Return the [X, Y] coordinate for the center point of the cell that contains the specified text.  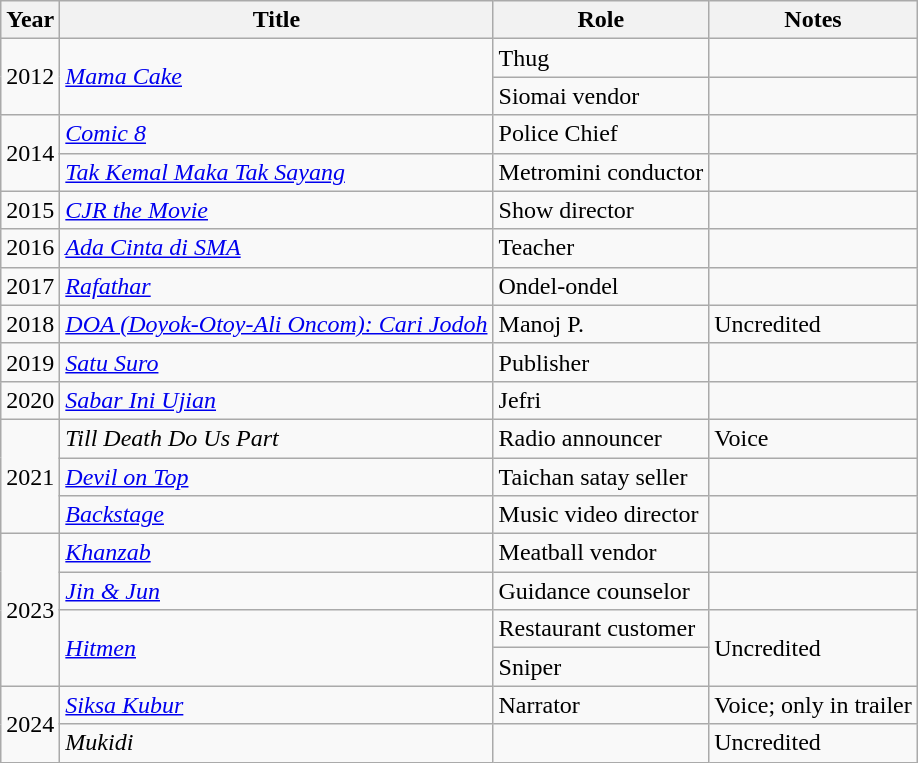
Sniper [601, 667]
Comic 8 [276, 134]
Jin & Jun [276, 591]
2018 [30, 324]
Khanzab [276, 553]
Siomai vendor [601, 96]
Ada Cinta di SMA [276, 248]
Police Chief [601, 134]
Publisher [601, 362]
Meatball vendor [601, 553]
Mama Cake [276, 77]
DOA (Doyok-Otoy-Ali Oncom): Cari Jodoh [276, 324]
Backstage [276, 515]
2023 [30, 610]
2015 [30, 210]
2014 [30, 153]
Year [30, 20]
Jefri [601, 400]
Show director [601, 210]
Notes [814, 20]
2017 [30, 286]
Restaurant customer [601, 629]
Role [601, 20]
2021 [30, 476]
Satu Suro [276, 362]
Devil on Top [276, 477]
Till Death Do Us Part [276, 438]
Rafathar [276, 286]
Voice [814, 438]
Ondel-ondel [601, 286]
Siksa Kubur [276, 705]
Metromini conductor [601, 172]
Mukidi [276, 743]
CJR the Movie [276, 210]
Title [276, 20]
Music video director [601, 515]
Taichan satay seller [601, 477]
Tak Kemal Maka Tak Sayang [276, 172]
Manoj P. [601, 324]
Thug [601, 58]
Voice; only in trailer [814, 705]
2020 [30, 400]
Sabar Ini Ujian [276, 400]
2019 [30, 362]
Narrator [601, 705]
Teacher [601, 248]
2016 [30, 248]
2012 [30, 77]
Guidance counselor [601, 591]
Hitmen [276, 648]
Radio announcer [601, 438]
2024 [30, 724]
